Provide the [x, y] coordinate of the cell's center where the given text is located.  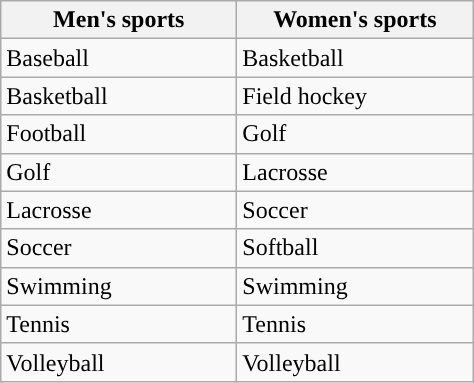
Baseball [119, 58]
Softball [355, 248]
Field hockey [355, 96]
Women's sports [355, 20]
Football [119, 134]
Men's sports [119, 20]
